Find where the given text appears and provide that cell's center as [x, y] coordinate. 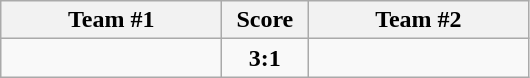
Team #1 [112, 20]
Team #2 [418, 20]
3:1 [265, 58]
Score [265, 20]
